Scan for the cell matching the given text and deliver its [X, Y] coordinate at center. 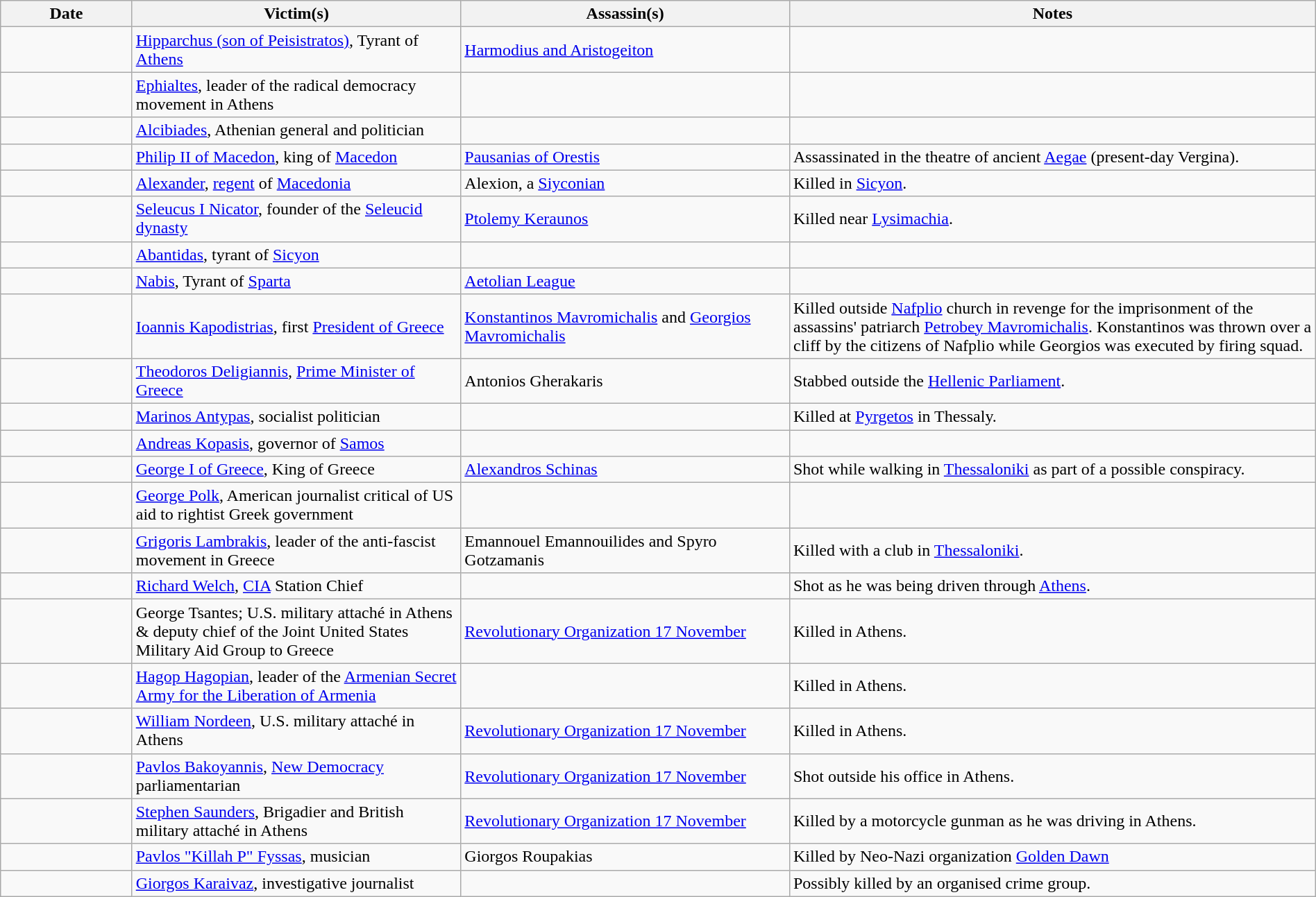
Pavlos Bakoyannis, New Democracy parliamentarian [296, 776]
Giorgos Karaivaz, investigative journalist [296, 883]
Grigoris Lambrakis, leader of the anti-fascist movement in Greece [296, 551]
Ptolemy Keraunos [625, 219]
Ephialtes, leader of the radical democracy movement in Athens [296, 94]
Ioannis Kapodistrias, first President of Greece [296, 326]
George Polk, American journalist critical of US aid to rightist Greek government [296, 505]
Killed at Pyrgetos in Thessaly. [1052, 416]
Pausanias of Orestis [625, 157]
Hagop Hagopian, leader of the Armenian Secret Army for the Liberation of Armenia [296, 685]
Killed near Lysimachia. [1052, 219]
Shot outside his office in Athens. [1052, 776]
Harmodius and Aristogeiton [625, 50]
Stephen Saunders, Brigadier and British military attaché in Athens [296, 821]
Nabis, Tyrant of Sparta [296, 281]
Killed in Sicyon. [1052, 183]
Alcibiades, Athenian general and politician [296, 130]
Victim(s) [296, 14]
Killed by Neo-Nazi organization Golden Dawn [1052, 857]
Killed by a motorcycle gunman as he was driving in Athens. [1052, 821]
Antonios Gherakaris [625, 380]
George Tsantes; U.S. military attaché in Athens & deputy chief of the Joint United States Military Aid Group to Greece [296, 631]
Andreas Kopasis, governor of Samos [296, 443]
Seleucus I Nicator, founder of the Seleucid dynasty [296, 219]
George I of Greece, King of Greece [296, 470]
Alexander, regent of Macedonia [296, 183]
William Nordeen, U.S. military attaché in Athens [296, 731]
Alexion, a Siyconian [625, 183]
Assassinated in the theatre of ancient Aegae (present-day Vergina). [1052, 157]
Killed with a club in Thessaloniki. [1052, 551]
Emannouel Emannouilides and Spyro Gotzamanis [625, 551]
Pavlos "Killah P" Fyssas, musician [296, 857]
Shot as he was being driven through Athens. [1052, 586]
Aetolian League [625, 281]
Philip II of Macedon, king of Macedon [296, 157]
Notes [1052, 14]
Abantidas, tyrant of Sicyon [296, 255]
Konstantinos Mavromichalis and Georgios Mavromichalis [625, 326]
Theodoros Deligiannis, Prime Minister of Greece [296, 380]
Giorgos Roupakias [625, 857]
Alexandros Schinas [625, 470]
Assassin(s) [625, 14]
Stabbed outside the Hellenic Parliament. [1052, 380]
Date [67, 14]
Richard Welch, CIA Station Chief [296, 586]
Possibly killed by an organised crime group. [1052, 883]
Marinos Antypas, socialist politician [296, 416]
Hipparchus (son of Peisistratos), Tyrant of Athens [296, 50]
Shot while walking in Thessaloniki as part of a possible conspiracy. [1052, 470]
